Pinpoint the cell where the given text exists, returning its [x, y] midpoint coordinate. 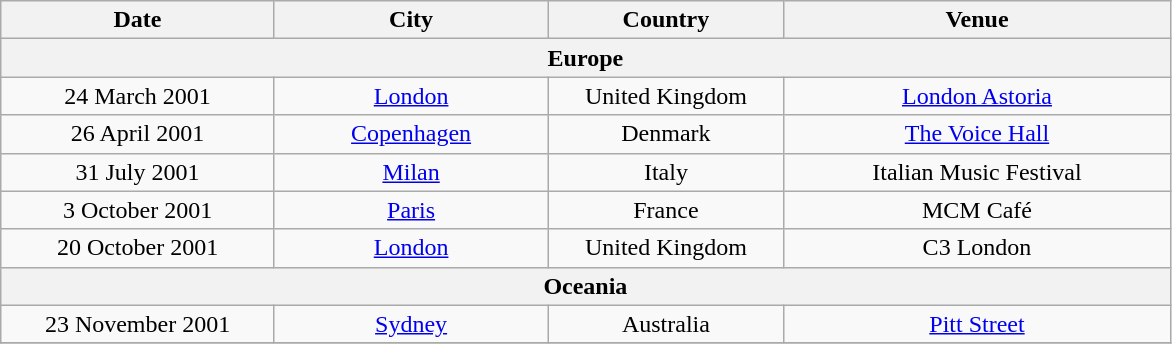
MCM Café [977, 210]
23 November 2001 [138, 324]
Country [666, 20]
C3 London [977, 248]
Italy [666, 172]
Date [138, 20]
Oceania [586, 286]
3 October 2001 [138, 210]
31 July 2001 [138, 172]
26 April 2001 [138, 134]
France [666, 210]
Venue [977, 20]
Pitt Street [977, 324]
Denmark [666, 134]
Paris [411, 210]
The Voice Hall [977, 134]
Italian Music Festival [977, 172]
Milan [411, 172]
20 October 2001 [138, 248]
Sydney [411, 324]
Australia [666, 324]
Europe [586, 58]
City [411, 20]
24 March 2001 [138, 96]
Copenhagen [411, 134]
London Astoria [977, 96]
